Extract the [X, Y] coordinate from the center of the cell holding the provided text.  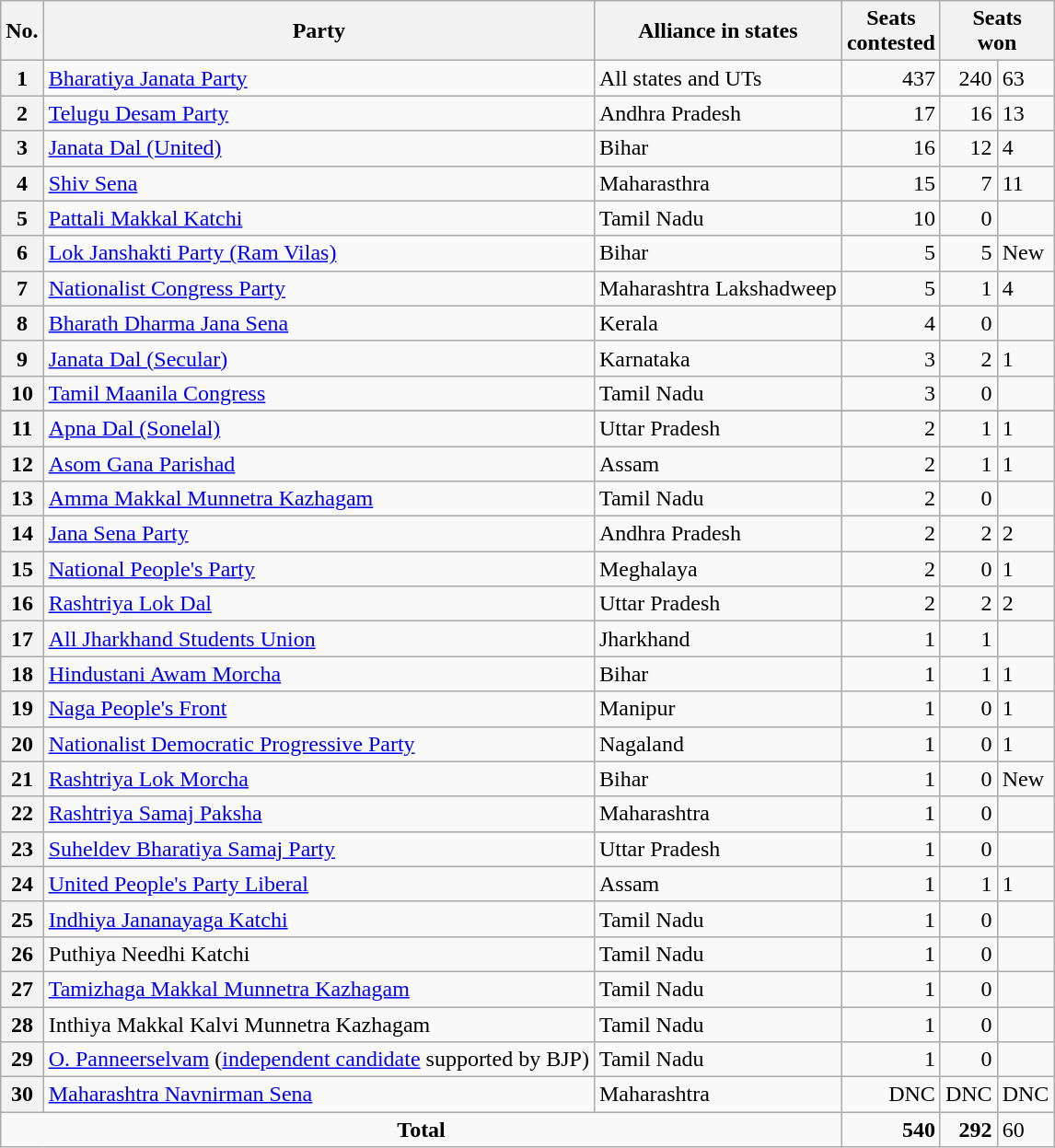
19 [22, 709]
Amma Makkal Munnetra Kazhagam [319, 499]
Seats won [996, 31]
Party [319, 31]
Naga People's Front [319, 709]
28 [22, 1025]
Bharatiya Janata Party [319, 78]
Nationalist Congress Party [319, 288]
United People's Party Liberal [319, 884]
Puthiya Needhi Katchi [319, 954]
Apna Dal (Sonelal) [319, 428]
Meghalaya [718, 569]
Manipur [718, 709]
National People's Party [319, 569]
All states and UTs [718, 78]
Shiv Sena [319, 183]
Tamil Maanila Congress [319, 393]
Hindustani Awam Morcha [319, 674]
23 [22, 849]
Suheldev Bharatiya Samaj Party [319, 849]
292 [968, 1130]
Rashtriya Lok Morcha [319, 779]
540 [891, 1130]
Lok Janshakti Party (Ram Vilas) [319, 253]
Bharath Dharma Jana Sena [319, 323]
Inthiya Makkal Kalvi Munnetra Kazhagam [319, 1025]
27 [22, 989]
26 [22, 954]
Jharkhand [718, 639]
60 [1026, 1130]
Alliance in states [718, 31]
Maharashtra Lakshadweep [718, 288]
437 [891, 78]
Kerala [718, 323]
29 [22, 1060]
Asom Gana Parishad [319, 463]
O. Panneerselvam (independent candidate supported by BJP) [319, 1060]
22 [22, 814]
25 [22, 919]
30 [22, 1095]
Seats contested [891, 31]
Tamizhaga Makkal Munnetra Kazhagam [319, 989]
No. [22, 31]
24 [22, 884]
Nagaland [718, 744]
14 [22, 534]
Rashtriya Samaj Paksha [319, 814]
Jana Sena Party [319, 534]
Telugu Desam Party [319, 113]
Janata Dal (United) [319, 148]
20 [22, 744]
21 [22, 779]
All Jharkhand Students Union [319, 639]
63 [1026, 78]
9 [22, 358]
Rashtriya Lok Dal [319, 604]
Maharashtra Navnirman Sena [319, 1095]
Total [422, 1130]
Janata Dal (Secular) [319, 358]
18 [22, 674]
Indhiya Jananayaga Katchi [319, 919]
8 [22, 323]
6 [22, 253]
Nationalist Democratic Progressive Party [319, 744]
Karnataka [718, 358]
Maharasthra [718, 183]
Pattali Makkal Katchi [319, 218]
240 [968, 78]
